Output the (x, y) coordinate of the center of the cell containing the given text.  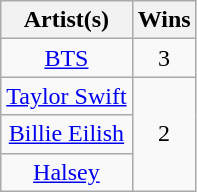
BTS (66, 58)
3 (164, 58)
Halsey (66, 172)
Artist(s) (66, 20)
Taylor Swift (66, 96)
Wins (164, 20)
Billie Eilish (66, 134)
2 (164, 134)
